Extract the (x, y) coordinate from the center of the cell holding the provided text.  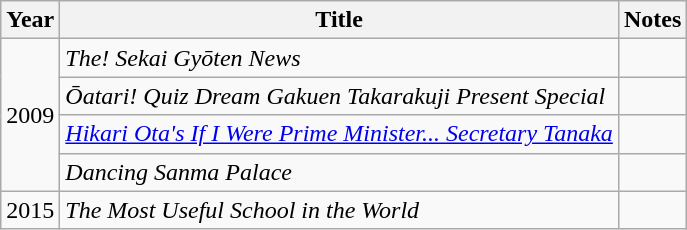
2009 (30, 115)
Year (30, 20)
Notes (652, 20)
The! Sekai Gyōten News (340, 58)
Dancing Sanma Palace (340, 172)
Hikari Ota's If I Were Prime Minister... Secretary Tanaka (340, 134)
2015 (30, 210)
Title (340, 20)
Ōatari! Quiz Dream Gakuen Takarakuji Present Special (340, 96)
The Most Useful School in the World (340, 210)
